Pinpoint the cell where the given text exists, returning its (x, y) midpoint coordinate. 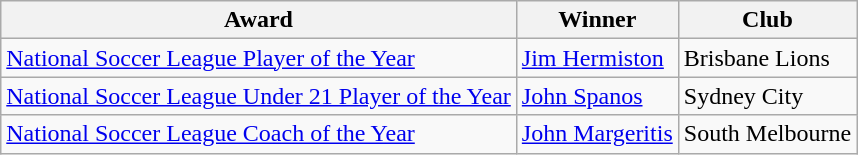
National Soccer League Player of the Year (259, 58)
National Soccer League Under 21 Player of the Year (259, 96)
Winner (597, 20)
Sydney City (767, 96)
Club (767, 20)
Award (259, 20)
South Melbourne (767, 134)
John Spanos (597, 96)
John Margeritis (597, 134)
National Soccer League Coach of the Year (259, 134)
Brisbane Lions (767, 58)
Jim Hermiston (597, 58)
